Output the [X, Y] coordinate of the center of the cell containing the given text.  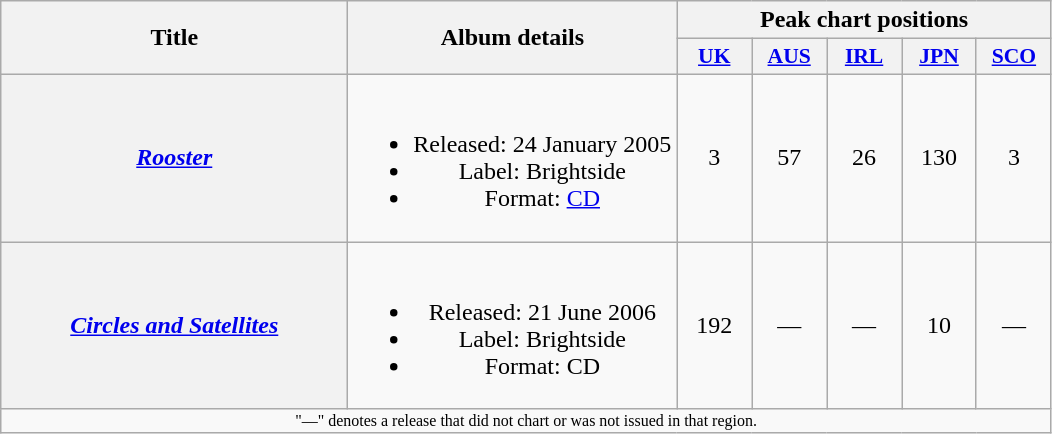
SCO [1014, 57]
IRL [864, 57]
Peak chart positions [864, 20]
JPN [940, 57]
AUS [790, 57]
10 [940, 326]
Rooster [174, 158]
26 [864, 158]
Released: 24 January 2005Label: BrightsideFormat: CD [512, 158]
Album details [512, 38]
UK [714, 57]
130 [940, 158]
192 [714, 326]
57 [790, 158]
"—" denotes a release that did not chart or was not issued in that region. [526, 421]
Circles and Satellites [174, 326]
Released: 21 June 2006Label: BrightsideFormat: CD [512, 326]
Title [174, 38]
